Locate the cell with the specified text and output its [X, Y] center coordinate. 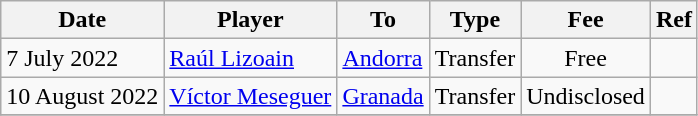
Date [82, 20]
Ref [674, 20]
Player [250, 20]
Granada [383, 96]
7 July 2022 [82, 58]
To [383, 20]
Free [586, 58]
Raúl Lizoain [250, 58]
Andorra [383, 58]
Type [475, 20]
Víctor Meseguer [250, 96]
Undisclosed [586, 96]
10 August 2022 [82, 96]
Fee [586, 20]
